Scan for the cell matching the given text and deliver its [X, Y] coordinate at center. 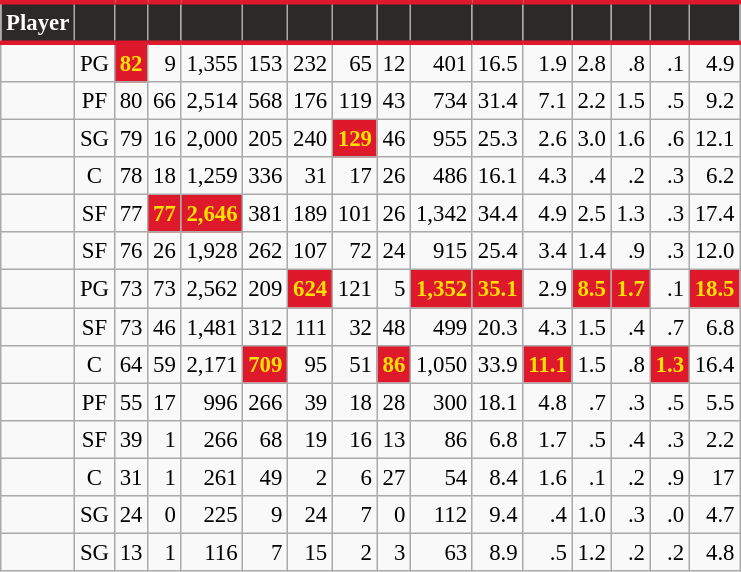
.0 [670, 515]
1,259 [212, 176]
1,355 [212, 62]
16.1 [497, 176]
49 [266, 477]
153 [266, 62]
225 [212, 515]
33.9 [497, 364]
1,928 [212, 251]
6 [354, 477]
121 [354, 289]
1.4 [592, 251]
25.3 [497, 139]
2,562 [212, 289]
25.4 [497, 251]
2.5 [592, 214]
2,514 [212, 101]
2.8 [592, 62]
915 [442, 251]
66 [164, 101]
3.4 [548, 251]
209 [266, 289]
79 [130, 139]
9.2 [714, 101]
1.0 [592, 515]
119 [354, 101]
64 [130, 364]
232 [310, 62]
1,352 [442, 289]
32 [354, 327]
300 [442, 402]
28 [394, 402]
8.4 [497, 477]
2,646 [212, 214]
8.9 [497, 552]
15 [310, 552]
624 [310, 289]
5 [394, 289]
401 [442, 62]
3.0 [592, 139]
12 [394, 62]
51 [354, 364]
18.5 [714, 289]
709 [266, 364]
734 [442, 101]
48 [394, 327]
1,481 [212, 327]
129 [354, 139]
17.4 [714, 214]
72 [354, 251]
111 [310, 327]
95 [310, 364]
176 [310, 101]
261 [212, 477]
568 [266, 101]
3 [394, 552]
Player [38, 22]
1,342 [442, 214]
1.9 [548, 62]
.6 [670, 139]
2.6 [548, 139]
65 [354, 62]
2.9 [548, 289]
76 [130, 251]
8.5 [592, 289]
2,171 [212, 364]
43 [394, 101]
6.2 [714, 176]
486 [442, 176]
312 [266, 327]
82 [130, 62]
2,000 [212, 139]
31.4 [497, 101]
116 [212, 552]
34.4 [497, 214]
63 [442, 552]
240 [310, 139]
189 [310, 214]
16.5 [497, 62]
1,050 [442, 364]
27 [394, 477]
12.1 [714, 139]
7.1 [548, 101]
55 [130, 402]
35.1 [497, 289]
80 [130, 101]
262 [266, 251]
996 [212, 402]
12.0 [714, 251]
112 [442, 515]
20.3 [497, 327]
381 [266, 214]
205 [266, 139]
499 [442, 327]
18.1 [497, 402]
59 [164, 364]
1.2 [592, 552]
4.7 [714, 515]
101 [354, 214]
68 [266, 439]
78 [130, 176]
9.4 [497, 515]
336 [266, 176]
19 [310, 439]
54 [442, 477]
955 [442, 139]
5.5 [714, 402]
16.4 [714, 364]
11.1 [548, 364]
107 [310, 251]
